Provide the (x, y) coordinate of the cell's center where the given text is located.  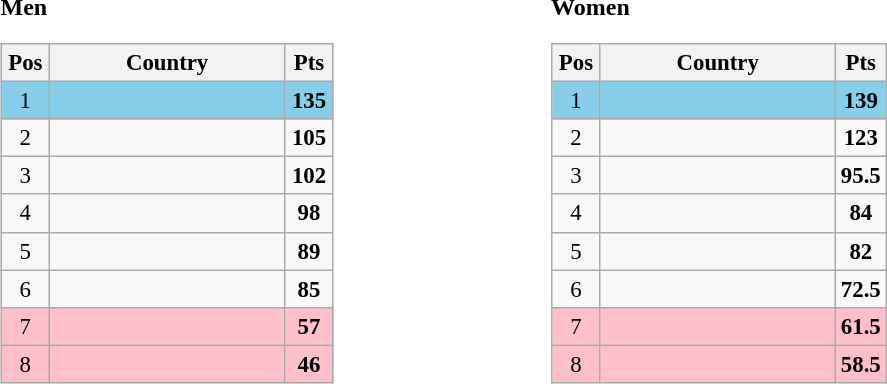
95.5 (861, 176)
84 (861, 213)
139 (861, 101)
72.5 (861, 289)
123 (861, 138)
102 (309, 176)
46 (309, 364)
57 (309, 326)
135 (309, 101)
82 (861, 251)
58.5 (861, 364)
89 (309, 251)
61.5 (861, 326)
85 (309, 289)
105 (309, 138)
98 (309, 213)
